Locate the cell with the specified text and output its [X, Y] center coordinate. 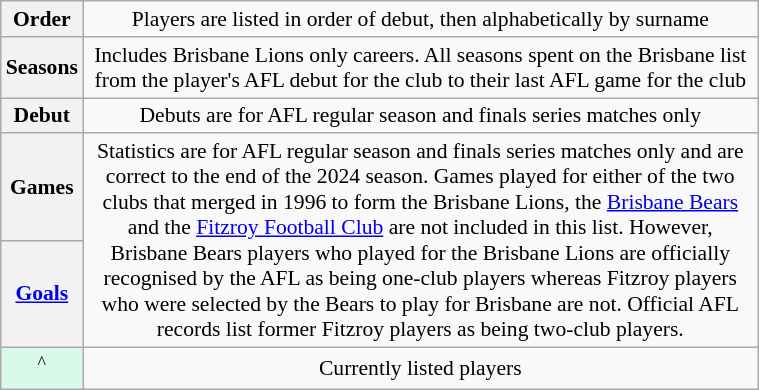
Seasons [42, 68]
Games [42, 188]
Currently listed players [420, 368]
Debuts are for AFL regular season and finals series matches only [420, 116]
Order [42, 19]
Goals [42, 294]
Debut [42, 116]
^ [42, 368]
Players are listed in order of debut, then alphabetically by surname [420, 19]
